Locate the cell with the specified text and output its [x, y] center coordinate. 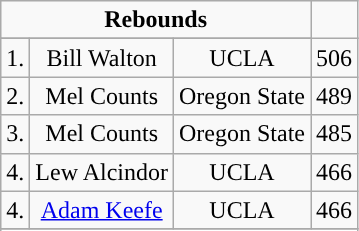
1. [16, 58]
506 [334, 58]
Adam Keefe [102, 210]
Rebounds [156, 20]
Lew Alcindor [102, 172]
3. [16, 134]
485 [334, 134]
489 [334, 96]
Bill Walton [102, 58]
2. [16, 96]
